Pinpoint the cell where the given text exists, returning its [x, y] midpoint coordinate. 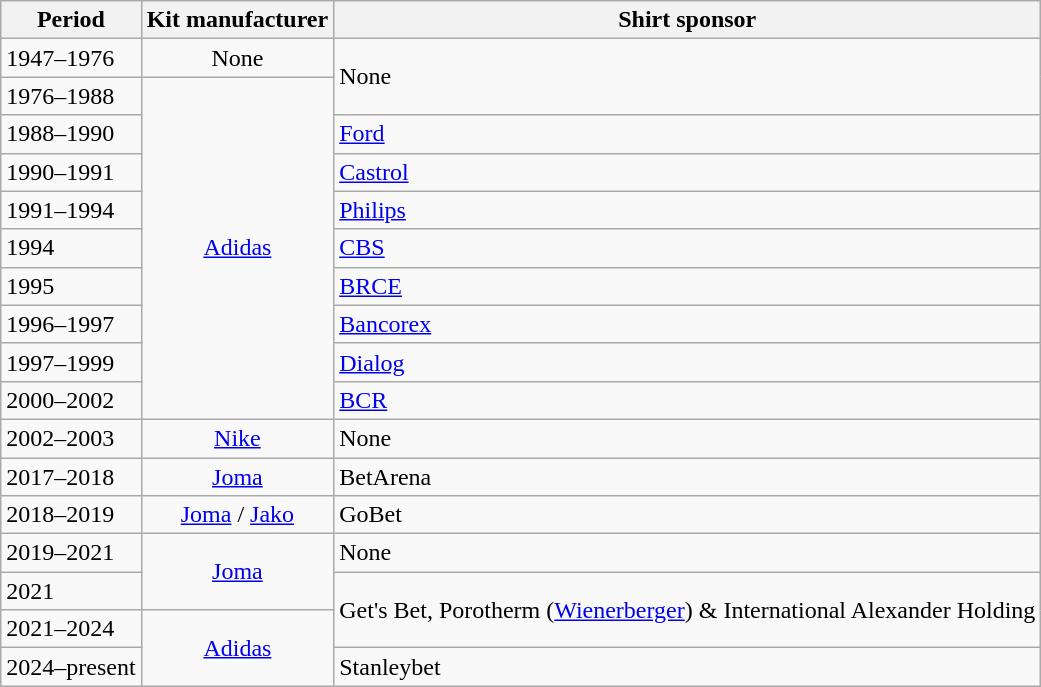
1997–1999 [71, 362]
1988–1990 [71, 134]
2018–2019 [71, 515]
BRCE [688, 286]
Kit manufacturer [238, 20]
CBS [688, 248]
Philips [688, 210]
2019–2021 [71, 553]
1991–1994 [71, 210]
1990–1991 [71, 172]
Ford [688, 134]
Castrol [688, 172]
1995 [71, 286]
1947–1976 [71, 58]
2024–present [71, 667]
GoBet [688, 515]
BetArena [688, 477]
Bancorex [688, 324]
Period [71, 20]
2000–2002 [71, 400]
Dialog [688, 362]
1994 [71, 248]
BCR [688, 400]
Stanleybet [688, 667]
Nike [238, 438]
1976–1988 [71, 96]
2021 [71, 591]
2002–2003 [71, 438]
Joma / Jako [238, 515]
Shirt sponsor [688, 20]
1996–1997 [71, 324]
Get's Bet, Porotherm (Wienerberger) & International Alexander Holding [688, 610]
2017–2018 [71, 477]
2021–2024 [71, 629]
